For the text-containing cell, return its midpoint in (X, Y) coordinate format. 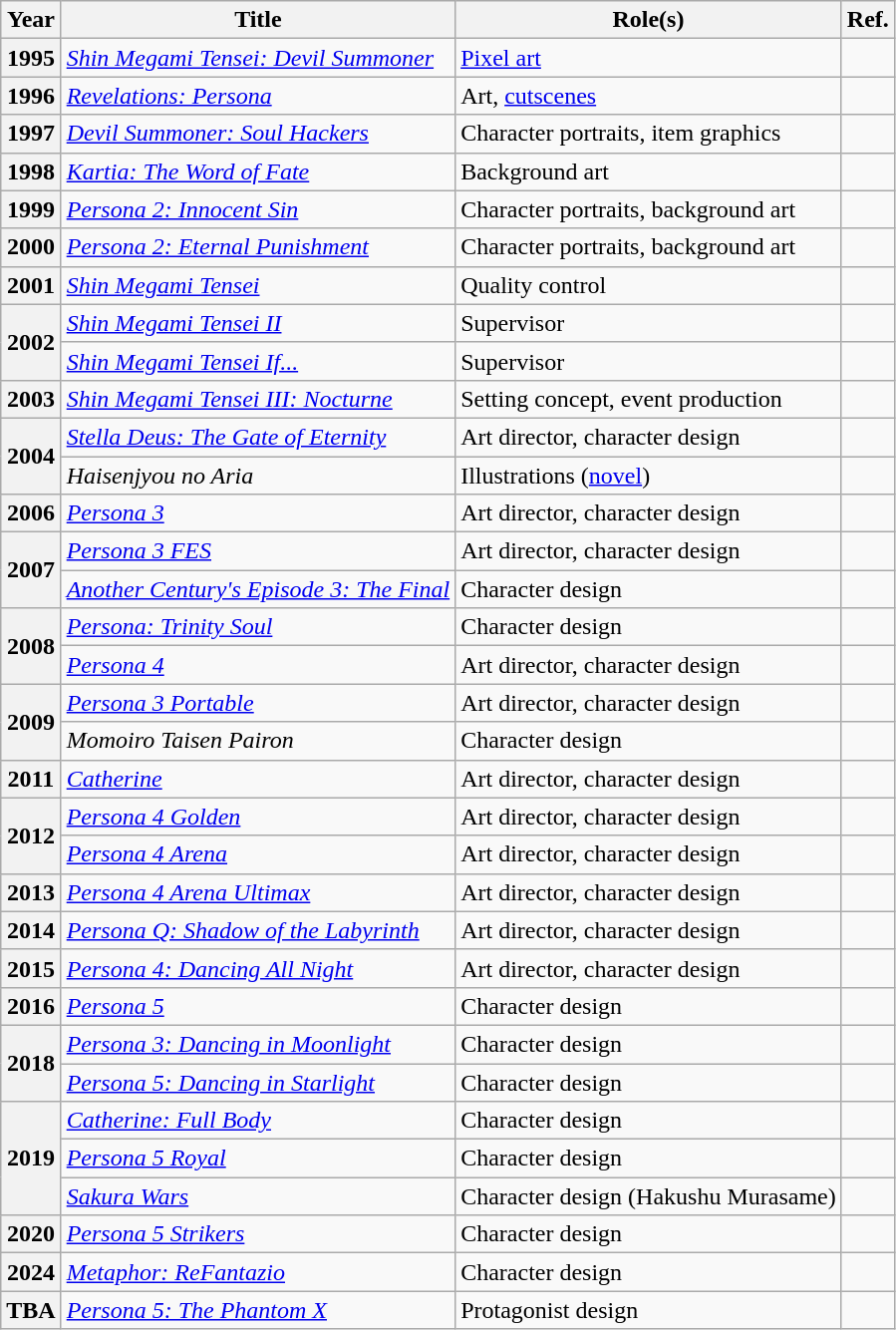
Catherine (257, 779)
Persona Q: Shadow of the Labyrinth (257, 930)
Persona 5: The Phantom X (257, 1310)
2011 (31, 779)
Persona 3: Dancing in Moonlight (257, 1044)
Persona 4 (257, 665)
Persona 4 Golden (257, 817)
2012 (31, 835)
Shin Megami Tensei (257, 285)
Sakura Wars (257, 1196)
2020 (31, 1234)
2001 (31, 285)
Persona 2: Eternal Punishment (257, 247)
2015 (31, 968)
Stella Deus: The Gate of Eternity (257, 437)
Shin Megami Tensei: Devil Summoner (257, 58)
Ref. (867, 20)
Persona 2: Innocent Sin (257, 209)
Kartia: The Word of Fate (257, 171)
1995 (31, 58)
Pixel art (649, 58)
Shin Megami Tensei II (257, 323)
2003 (31, 399)
Background art (649, 171)
Persona 4 Arena (257, 854)
Catherine: Full Body (257, 1121)
Persona 4: Dancing All Night (257, 968)
TBA (31, 1310)
Shin Megami Tensei III: Nocturne (257, 399)
Persona 4 Arena Ultimax (257, 892)
2008 (31, 646)
2013 (31, 892)
Art, cutscenes (649, 96)
Persona: Trinity Soul (257, 627)
1996 (31, 96)
2024 (31, 1272)
Character design (Hakushu Murasame) (649, 1196)
Haisenjyou no Aria (257, 476)
Momoiro Taisen Pairon (257, 741)
Persona 3 FES (257, 551)
Character portraits, item graphics (649, 134)
2018 (31, 1063)
Illustrations (novel) (649, 476)
1998 (31, 171)
2016 (31, 1006)
Year (31, 20)
Persona 3 (257, 513)
2019 (31, 1159)
1999 (31, 209)
2004 (31, 456)
Persona 5 Strikers (257, 1234)
2009 (31, 722)
2014 (31, 930)
2006 (31, 513)
Persona 3 Portable (257, 703)
Setting concept, event production (649, 399)
Quality control (649, 285)
Persona 5 Royal (257, 1159)
Persona 5: Dancing in Starlight (257, 1082)
2000 (31, 247)
Protagonist design (649, 1310)
Persona 5 (257, 1006)
1997 (31, 134)
2002 (31, 342)
Devil Summoner: Soul Hackers (257, 134)
Shin Megami Tensei If... (257, 361)
Role(s) (649, 20)
Another Century's Episode 3: The Final (257, 589)
Title (257, 20)
Metaphor: ReFantazio (257, 1272)
Revelations: Persona (257, 96)
2007 (31, 570)
